Return the [x, y] coordinate for the center point of the cell that contains the specified text.  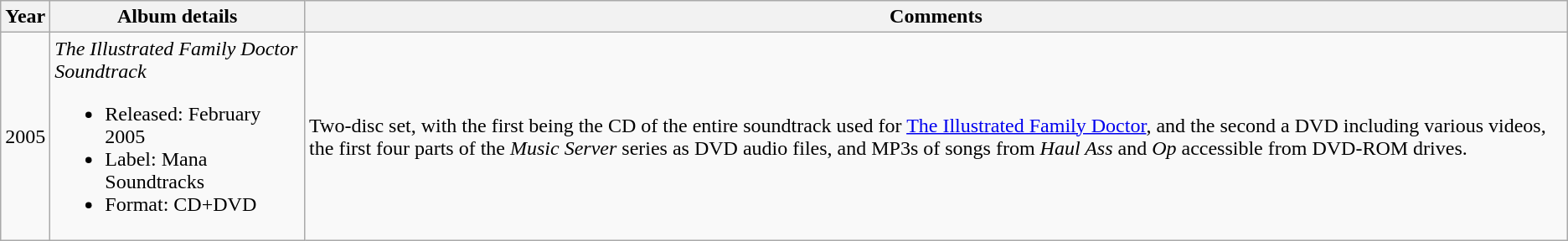
2005 [25, 136]
Year [25, 17]
Comments [936, 17]
Album details [178, 17]
The Illustrated Family Doctor SoundtrackReleased: February 2005Label: Mana SoundtracksFormat: CD+DVD [178, 136]
